Provide the [X, Y] coordinate of the cell's center where the given text is located.  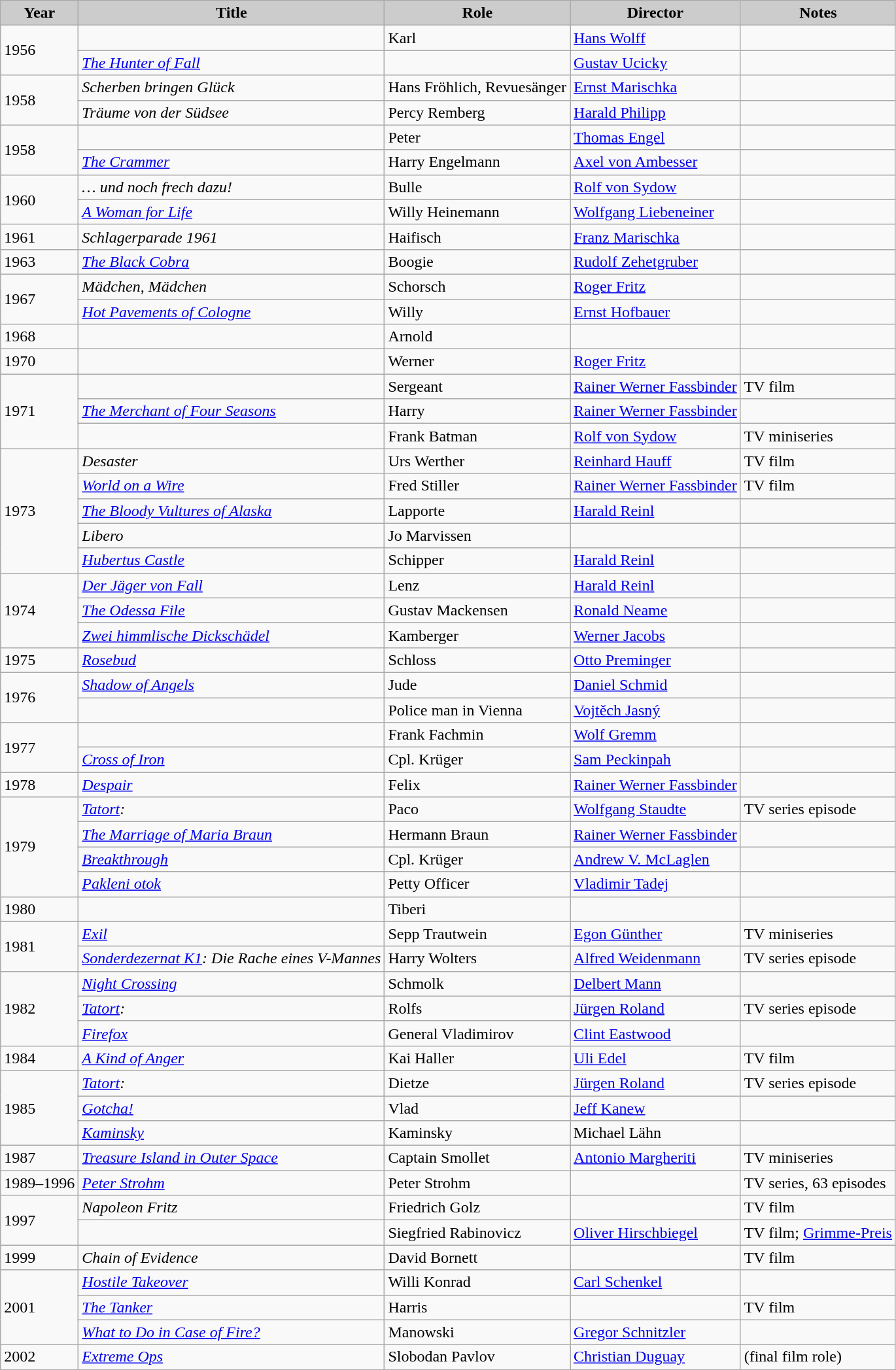
Ronald Neame [655, 610]
Franz Marischka [655, 237]
1968 [39, 337]
Ernst Hofbauer [655, 312]
1970 [39, 362]
Harris [477, 1307]
Despair [232, 785]
Kamberger [477, 635]
The Bloody Vultures of Alaska [232, 511]
1974 [39, 610]
A Kind of Anger [232, 1058]
Rolfs [477, 1008]
Michael Lähn [655, 1133]
Gustav Ucicky [655, 63]
1967 [39, 299]
Jeff Kanew [655, 1108]
The Odessa File [232, 610]
Harry Engelmann [477, 162]
Title [232, 13]
David Bornett [477, 1258]
1987 [39, 1158]
Frank Batman [477, 436]
Hans Wolff [655, 38]
1981 [39, 946]
Fred Stiller [477, 486]
Libero [232, 536]
1971 [39, 411]
Chain of Evidence [232, 1258]
Rudolf Zehetgruber [655, 262]
Hubertus Castle [232, 560]
Peter [477, 137]
The Marriage of Maria Braun [232, 834]
Axel von Ambesser [655, 162]
Antonio Margheriti [655, 1158]
Dietze [477, 1083]
Carl Schenkel [655, 1282]
Sepp Trautwein [477, 934]
Christian Duguay [655, 1357]
Träume von der Südsee [232, 112]
1976 [39, 697]
Wolf Gremm [655, 735]
Napoleon Fritz [232, 1208]
Arnold [477, 337]
Gotcha! [232, 1108]
Willi Konrad [477, 1282]
1982 [39, 1008]
Thomas Engel [655, 137]
Lenz [477, 585]
Bulle [477, 187]
Sergeant [477, 386]
2001 [39, 1307]
Boogie [477, 262]
Sam Peckinpah [655, 760]
Kai Haller [477, 1058]
Friedrich Golz [477, 1208]
TV film; Grimme-Preis [818, 1233]
Exil [232, 934]
Vlad [477, 1108]
Treasure Island in Outer Space [232, 1158]
1980 [39, 909]
Extreme Ops [232, 1357]
Clint Eastwood [655, 1033]
The Tanker [232, 1307]
1979 [39, 847]
Harry Wolters [477, 959]
1989–1996 [39, 1183]
Rosebud [232, 660]
Egon Günther [655, 934]
A Woman for Life [232, 212]
The Merchant of Four Seasons [232, 411]
2002 [39, 1357]
1999 [39, 1258]
Hot Pavements of Cologne [232, 312]
Percy Remberg [477, 112]
Pakleni otok [232, 884]
Sonderdezernat K1: Die Rache eines V-Mannes [232, 959]
… und noch frech dazu! [232, 187]
The Black Cobra [232, 262]
Petty Officer [477, 884]
1961 [39, 237]
TV series, 63 episodes [818, 1183]
Wolfgang Staudte [655, 810]
Reinhard Hauff [655, 461]
Hans Fröhlich, Revuesänger [477, 88]
Zwei himmlische Dickschädel [232, 635]
Slobodan Pavlov [477, 1357]
Wolfgang Liebeneiner [655, 212]
Haifisch [477, 237]
Werner Jacobs [655, 635]
Mädchen, Mädchen [232, 286]
The Hunter of Fall [232, 63]
Schlagerparade 1961 [232, 237]
Gustav Mackensen [477, 610]
Scherben bringen Glück [232, 88]
Ernst Marischka [655, 88]
Police man in Vienna [477, 710]
What to Do in Case of Fire? [232, 1332]
Hermann Braun [477, 834]
Vojtěch Jasný [655, 710]
Paco [477, 810]
1984 [39, 1058]
Delbert Mann [655, 984]
Manowski [477, 1332]
Willy [477, 312]
Urs Werther [477, 461]
Frank Fachmin [477, 735]
Shadow of Angels [232, 685]
1960 [39, 199]
1975 [39, 660]
Der Jäger von Fall [232, 585]
Lapporte [477, 511]
Jude [477, 685]
General Vladimirov [477, 1033]
Felix [477, 785]
Gregor Schnitzler [655, 1332]
Notes [818, 13]
1963 [39, 262]
1977 [39, 747]
Tiberi [477, 909]
1978 [39, 785]
Captain Smollet [477, 1158]
Vladimir Tadej [655, 884]
Harald Philipp [655, 112]
Werner [477, 362]
Oliver Hirschbiegel [655, 1233]
Andrew V. McLaglen [655, 859]
Cross of Iron [232, 760]
Schloss [477, 660]
Jo Marvissen [477, 536]
Year [39, 13]
The Crammer [232, 162]
Daniel Schmid [655, 685]
Night Crossing [232, 984]
1956 [39, 50]
Director [655, 13]
1997 [39, 1220]
Siegfried Rabinovicz [477, 1233]
Hostile Takeover [232, 1282]
1973 [39, 511]
Firefox [232, 1033]
(final film role) [818, 1357]
Breakthrough [232, 859]
Desaster [232, 461]
Alfred Weidenmann [655, 959]
Schipper [477, 560]
Karl [477, 38]
Willy Heinemann [477, 212]
World on a Wire [232, 486]
Schmolk [477, 984]
Otto Preminger [655, 660]
Schorsch [477, 286]
Uli Edel [655, 1058]
Role [477, 13]
Harry [477, 411]
1985 [39, 1108]
